Locate the cell with the specified text and output its (x, y) center coordinate. 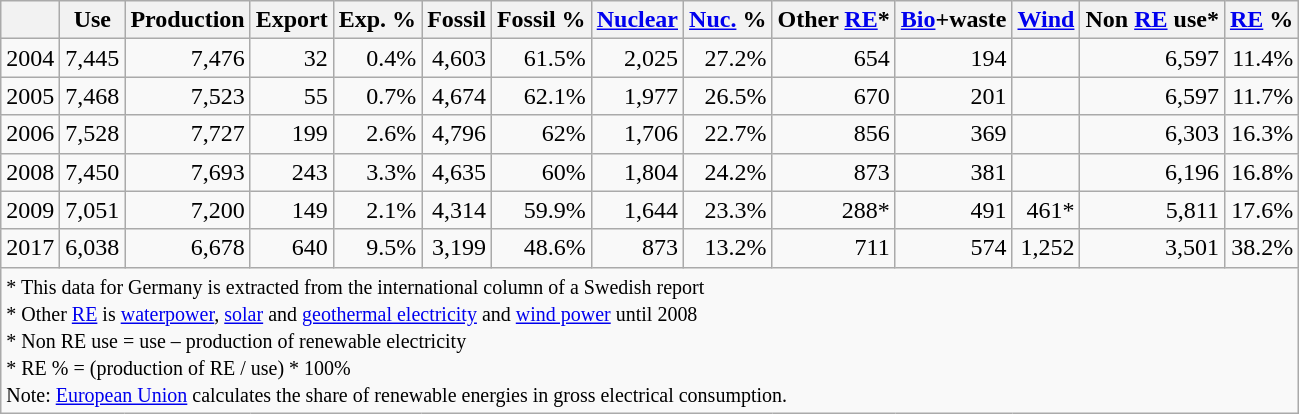
2006 (30, 134)
574 (954, 248)
1,804 (637, 172)
4,603 (457, 58)
55 (292, 96)
149 (292, 210)
26.5% (728, 96)
Other RE* (834, 20)
7,523 (188, 96)
4,635 (457, 172)
6,303 (1152, 134)
4,796 (457, 134)
Wind (1046, 20)
1,644 (637, 210)
Fossil (457, 20)
7,476 (188, 58)
Nuc. % (728, 20)
201 (954, 96)
23.3% (728, 210)
1,977 (637, 96)
2008 (30, 172)
7,528 (92, 134)
7,693 (188, 172)
1,252 (1046, 248)
11.4% (1261, 58)
32 (292, 58)
711 (834, 248)
7,051 (92, 210)
2,025 (637, 58)
Production (188, 20)
3,199 (457, 248)
3,501 (1152, 248)
62.1% (541, 96)
6,038 (92, 248)
2.6% (377, 134)
2.1% (377, 210)
243 (292, 172)
7,450 (92, 172)
654 (834, 58)
Fossil % (541, 20)
Use (92, 20)
Exp. % (377, 20)
59.9% (541, 210)
461* (1046, 210)
6,196 (1152, 172)
38.2% (1261, 248)
4,314 (457, 210)
16.3% (1261, 134)
17.6% (1261, 210)
60% (541, 172)
7,200 (188, 210)
9.5% (377, 248)
0.4% (377, 58)
7,445 (92, 58)
2005 (30, 96)
22.7% (728, 134)
1,706 (637, 134)
381 (954, 172)
670 (834, 96)
2017 (30, 248)
199 (292, 134)
491 (954, 210)
194 (954, 58)
2004 (30, 58)
13.2% (728, 248)
Export (292, 20)
7,468 (92, 96)
RE % (1261, 20)
Non RE use* (1152, 20)
288* (834, 210)
3.3% (377, 172)
7,727 (188, 134)
4,674 (457, 96)
61.5% (541, 58)
0.7% (377, 96)
27.2% (728, 58)
640 (292, 248)
2009 (30, 210)
Bio+waste (954, 20)
24.2% (728, 172)
16.8% (1261, 172)
Nuclear (637, 20)
856 (834, 134)
6,678 (188, 248)
11.7% (1261, 96)
48.6% (541, 248)
5,811 (1152, 210)
369 (954, 134)
62% (541, 134)
